From the cell containing the given text, extract its center point as [x, y] coordinate. 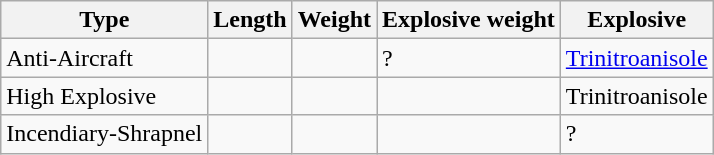
Explosive weight [469, 20]
Length [250, 20]
Explosive [636, 20]
Incendiary-Shrapnel [104, 134]
Anti-Aircraft [104, 58]
High Explosive [104, 96]
Type [104, 20]
Weight [334, 20]
